Identify which cell holds the provided text, then report its (x, y) central coordinate. 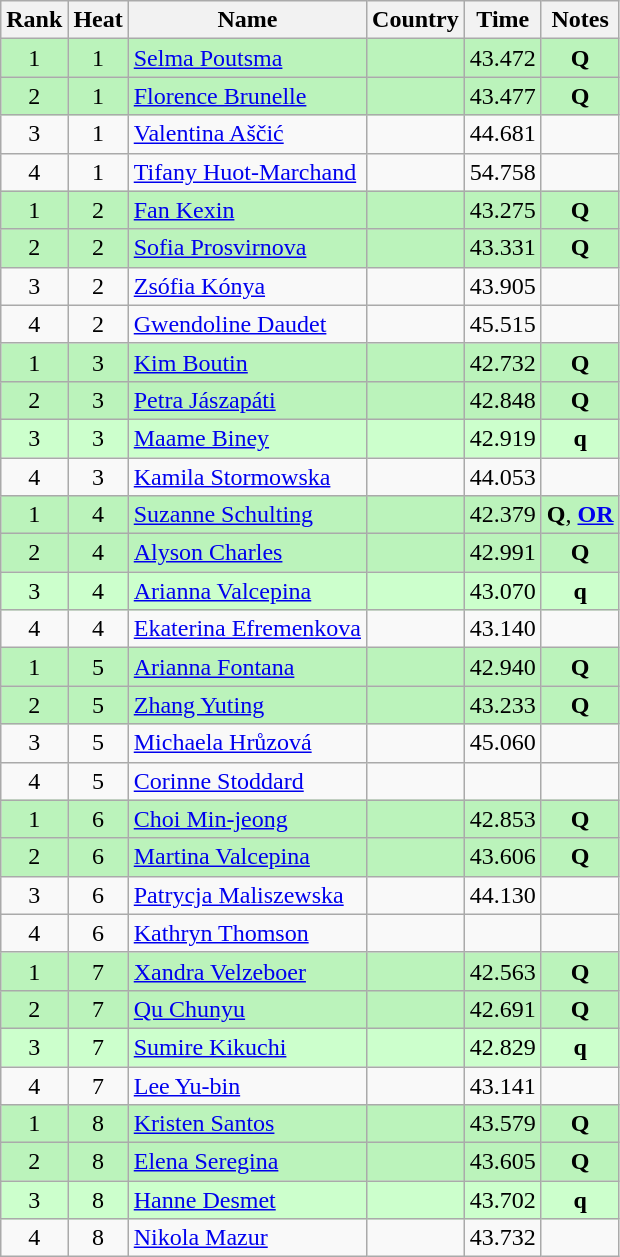
42.563 (502, 971)
Notes (580, 20)
Gwendoline Daudet (247, 324)
Rank (34, 20)
Kim Boutin (247, 362)
44.130 (502, 895)
Xandra Velzeboer (247, 971)
Arianna Fontana (247, 667)
43.141 (502, 1085)
Suzanne Schulting (247, 515)
Ekaterina Efremenkova (247, 629)
43.606 (502, 857)
43.140 (502, 629)
Martina Valcepina (247, 857)
43.605 (502, 1162)
Heat (98, 20)
Zhang Yuting (247, 705)
42.848 (502, 400)
43.905 (502, 286)
Florence Brunelle (247, 96)
43.472 (502, 58)
Petra Jászapáti (247, 400)
42.691 (502, 1009)
Sofia Prosvirnova (247, 248)
43.702 (502, 1200)
Kristen Santos (247, 1124)
43.331 (502, 248)
Kathryn Thomson (247, 933)
Zsófia Kónya (247, 286)
Patrycja Maliszewska (247, 895)
Elena Seregina (247, 1162)
Arianna Valcepina (247, 591)
43.070 (502, 591)
42.732 (502, 362)
45.515 (502, 324)
44.053 (502, 477)
42.853 (502, 819)
Fan Kexin (247, 210)
Choi Min-jeong (247, 819)
42.940 (502, 667)
Q, OR (580, 515)
Corinne Stoddard (247, 781)
42.379 (502, 515)
Nikola Mazur (247, 1238)
Lee Yu-bin (247, 1085)
43.732 (502, 1238)
Alyson Charles (247, 553)
Maame Biney (247, 438)
Tifany Huot-Marchand (247, 172)
Valentina Aščić (247, 134)
Time (502, 20)
Hanne Desmet (247, 1200)
43.275 (502, 210)
54.758 (502, 172)
Sumire Kikuchi (247, 1047)
Country (416, 20)
42.829 (502, 1047)
42.991 (502, 553)
43.579 (502, 1124)
43.233 (502, 705)
Selma Poutsma (247, 58)
Kamila Stormowska (247, 477)
43.477 (502, 96)
Michaela Hrůzová (247, 743)
44.681 (502, 134)
Name (247, 20)
Qu Chunyu (247, 1009)
45.060 (502, 743)
42.919 (502, 438)
